Capture the cell that displays the provided text and extract its [X, Y] central coordinate. 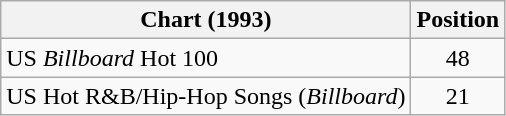
Position [458, 20]
48 [458, 58]
Chart (1993) [206, 20]
21 [458, 96]
US Hot R&B/Hip-Hop Songs (Billboard) [206, 96]
US Billboard Hot 100 [206, 58]
